Pinpoint the cell where the given text exists, returning its (X, Y) midpoint coordinate. 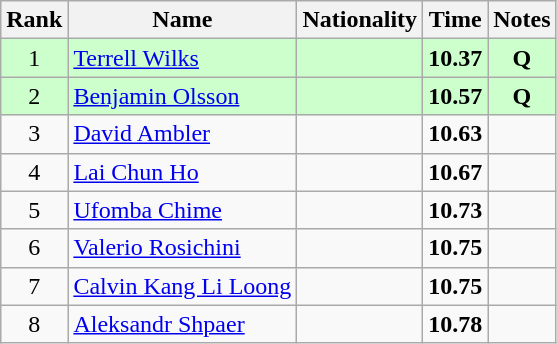
6 (34, 248)
10.37 (456, 58)
10.57 (456, 96)
7 (34, 286)
Calvin Kang Li Loong (182, 286)
2 (34, 96)
5 (34, 210)
3 (34, 134)
1 (34, 58)
4 (34, 172)
Benjamin Olsson (182, 96)
Ufomba Chime (182, 210)
Nationality (360, 20)
Valerio Rosichini (182, 248)
10.78 (456, 324)
Notes (522, 20)
Rank (34, 20)
Lai Chun Ho (182, 172)
8 (34, 324)
Terrell Wilks (182, 58)
10.73 (456, 210)
Time (456, 20)
10.63 (456, 134)
Name (182, 20)
10.67 (456, 172)
David Ambler (182, 134)
Aleksandr Shpaer (182, 324)
